Detect which cell encompasses the target text, then output its (X, Y) center coordinate. 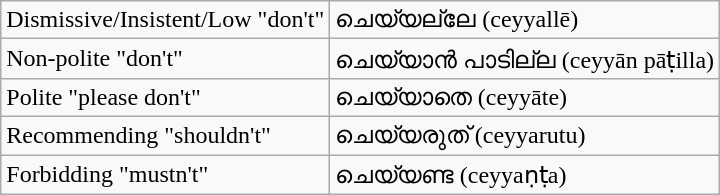
Forbidding "mustn't" (166, 174)
ചെയ്യല്ലേ (ceyyallē) (525, 20)
ചെയ്യാതെ (ceyyāte) (525, 97)
ചെയ്യരുത് (ceyyarutu) (525, 135)
Recommending "shouldn't" (166, 135)
Polite "please don't" (166, 97)
Non-polite "don't" (166, 59)
ചെയ്യാൻ പാടില്ല (ceyyān pāṭilla) (525, 59)
ചെയ്യണ്ട (ceyyaṇṭa) (525, 174)
Dismissive/Insistent/Low "don't" (166, 20)
